Output the (X, Y) coordinate of the center of the cell containing the given text.  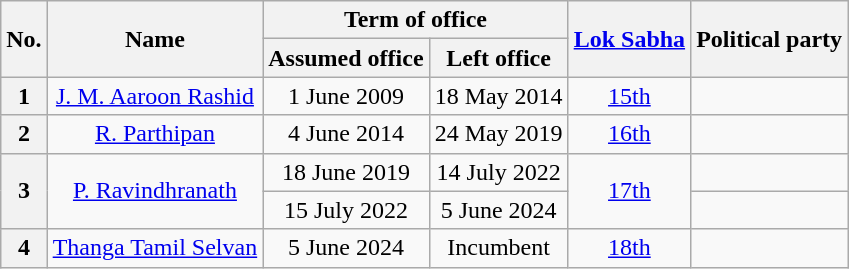
16th (629, 134)
No. (24, 39)
Political party (770, 39)
Term of office (416, 20)
P. Ravindhranath (155, 191)
Thanga Tamil Selvan (155, 248)
18 May 2014 (498, 96)
R. Parthipan (155, 134)
15th (629, 96)
17th (629, 191)
3 (24, 191)
Name (155, 39)
Assumed office (346, 58)
24 May 2019 (498, 134)
18 June 2019 (346, 172)
1 (24, 96)
18th (629, 248)
15 July 2022 (346, 210)
J. M. Aaroon Rashid (155, 96)
4 (24, 248)
14 July 2022 (498, 172)
2 (24, 134)
1 June 2009 (346, 96)
Left office (498, 58)
Lok Sabha (629, 39)
4 June 2014 (346, 134)
Incumbent (498, 248)
